Search for the cell housing the specified text and yield its (X, Y) center coordinate. 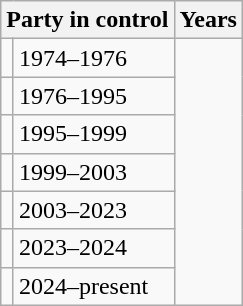
1995–1999 (94, 134)
2003–2023 (94, 210)
1999–2003 (94, 172)
Years (208, 20)
2023–2024 (94, 248)
Party in control (88, 20)
1974–1976 (94, 58)
1976–1995 (94, 96)
2024–present (94, 286)
